Pinpoint the cell where the given text exists, returning its [x, y] midpoint coordinate. 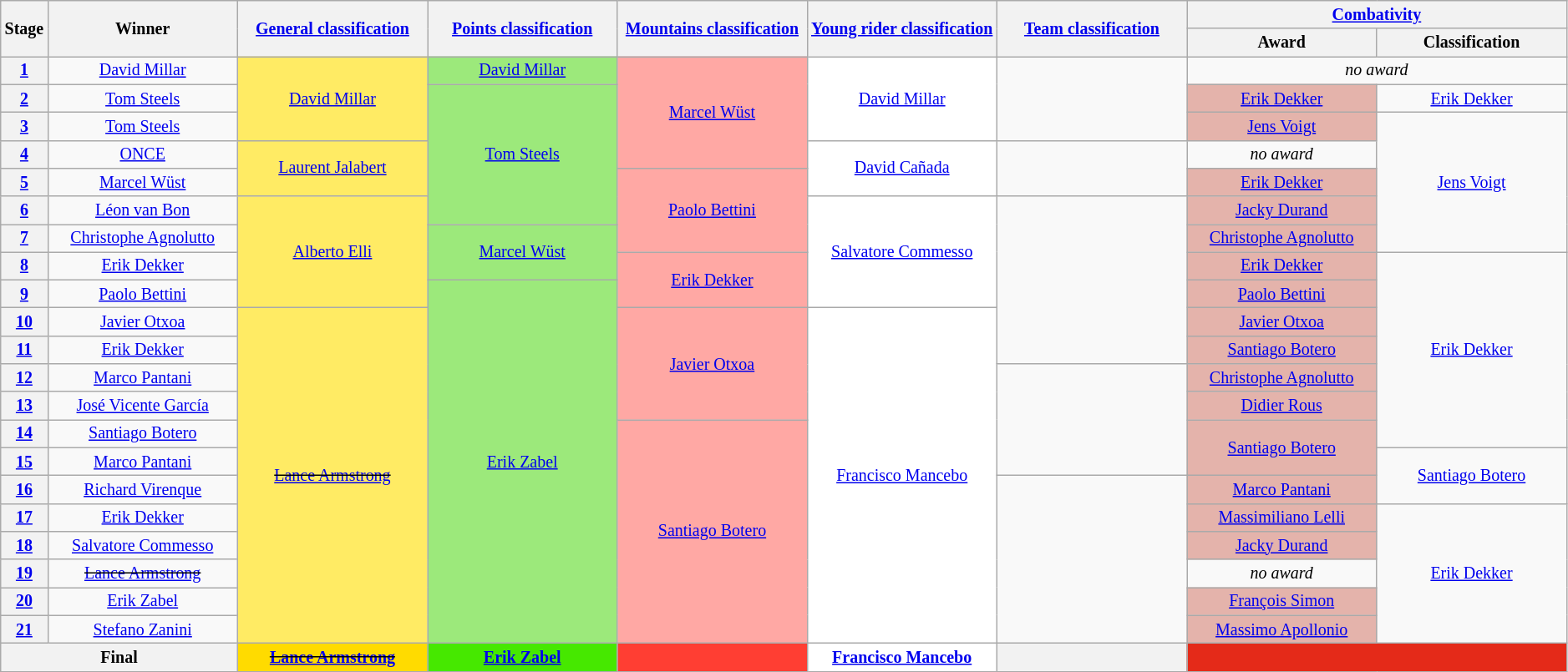
15 [24, 462]
1 [24, 70]
Points classification [523, 28]
Stage [24, 28]
Léon van Bon [142, 210]
21 [24, 629]
Massimo Apollonio [1281, 629]
17 [24, 518]
14 [24, 434]
Award [1281, 43]
Combativity [1377, 15]
6 [24, 210]
13 [24, 406]
Mountains classification [712, 28]
16 [24, 489]
19 [24, 573]
20 [24, 601]
2 [24, 99]
José Vicente García [142, 406]
Didier Rous [1281, 406]
Richard Virenque [142, 489]
7 [24, 239]
Young rider classification [902, 28]
Stefano Zanini [142, 629]
David Cañada [902, 169]
5 [24, 182]
Team classification [1091, 28]
General classification [332, 28]
Winner [142, 28]
8 [24, 265]
Laurent Jalabert [332, 169]
Massimiliano Lelli [1281, 518]
Final [119, 658]
11 [24, 351]
Alberto Elli [332, 252]
18 [24, 546]
12 [24, 377]
Classification [1472, 43]
ONCE [142, 154]
3 [24, 127]
10 [24, 322]
François Simon [1281, 601]
4 [24, 154]
9 [24, 294]
